Scan for the cell matching the given text and deliver its (X, Y) coordinate at center. 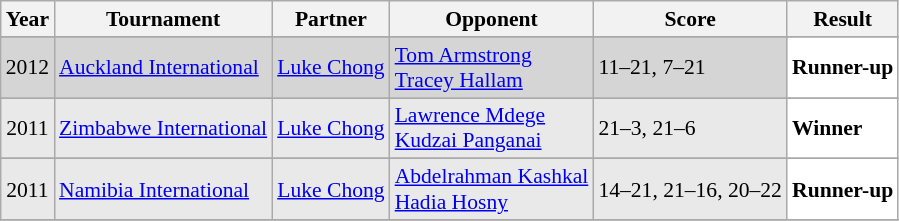
Auckland International (163, 68)
Year (28, 19)
Tournament (163, 19)
Tom Armstrong Tracey Hallam (492, 68)
11–21, 7–21 (690, 68)
2012 (28, 68)
Score (690, 19)
Result (842, 19)
Zimbabwe International (163, 128)
Abdelrahman Kashkal Hadia Hosny (492, 190)
Opponent (492, 19)
21–3, 21–6 (690, 128)
Partner (330, 19)
Namibia International (163, 190)
Winner (842, 128)
Lawrence Mdege Kudzai Panganai (492, 128)
14–21, 21–16, 20–22 (690, 190)
